Detect which cell encompasses the target text, then output its (X, Y) center coordinate. 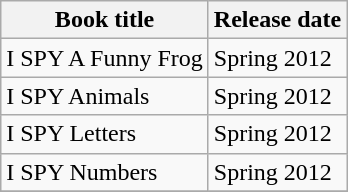
Release date (277, 20)
I SPY A Funny Frog (105, 58)
I SPY Animals (105, 96)
I SPY Numbers (105, 172)
Book title (105, 20)
I SPY Letters (105, 134)
